Search for the cell housing the specified text and yield its [X, Y] center coordinate. 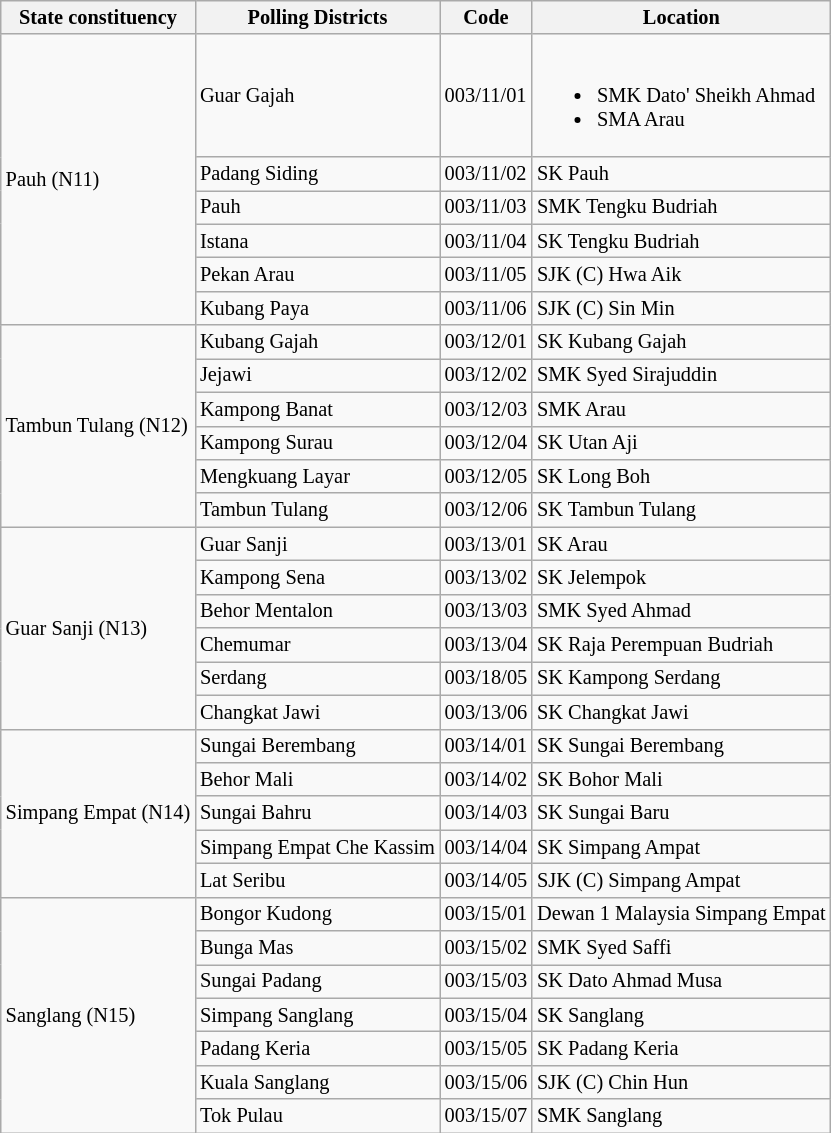
Kampong Sena [318, 577]
SK Tengku Budriah [681, 241]
SK Sanglang [681, 1015]
Mengkuang Layar [318, 476]
SK Sungai Baru [681, 813]
SMK Sanglang [681, 1116]
Polling Districts [318, 17]
Serdang [318, 678]
003/12/05 [486, 476]
Kampong Surau [318, 443]
SMK Arau [681, 409]
003/13/01 [486, 544]
Guar Sanji (N13) [98, 628]
Sungai Bahru [318, 813]
Tambun Tulang (N12) [98, 426]
003/12/04 [486, 443]
SK Pauh [681, 173]
Code [486, 17]
003/15/04 [486, 1015]
Kubang Paya [318, 308]
Behor Mentalon [318, 611]
SK Padang Keria [681, 1049]
Bongor Kudong [318, 914]
SK Kubang Gajah [681, 342]
003/14/02 [486, 779]
SK Sungai Berembang [681, 746]
003/14/01 [486, 746]
003/13/02 [486, 577]
SK Utan Aji [681, 443]
003/12/02 [486, 375]
SJK (C) Chin Hun [681, 1082]
SK Bohor Mali [681, 779]
003/12/01 [486, 342]
SK Jelempok [681, 577]
Dewan 1 Malaysia Simpang Empat [681, 914]
003/12/06 [486, 510]
SMK Tengku Budriah [681, 207]
SMK Dato' Sheikh AhmadSMA Arau [681, 95]
Sungai Berembang [318, 746]
003/13/04 [486, 645]
Sanglang (N15) [98, 1015]
003/12/03 [486, 409]
Pauh (N11) [98, 180]
SK Tambun Tulang [681, 510]
Kuala Sanglang [318, 1082]
State constituency [98, 17]
Kubang Gajah [318, 342]
Kampong Banat [318, 409]
Guar Sanji [318, 544]
Padang Keria [318, 1049]
003/11/02 [486, 173]
Sungai Padang [318, 981]
Simpang Sanglang [318, 1015]
Pekan Arau [318, 274]
Tok Pulau [318, 1116]
003/14/03 [486, 813]
Simpang Empat (N14) [98, 813]
003/13/03 [486, 611]
Padang Siding [318, 173]
003/11/06 [486, 308]
SK Kampong Serdang [681, 678]
SK Simpang Ampat [681, 847]
SK Raja Perempuan Budriah [681, 645]
SMK Syed Ahmad [681, 611]
Pauh [318, 207]
SK Changkat Jawi [681, 712]
003/11/05 [486, 274]
Bunga Mas [318, 948]
003/14/05 [486, 880]
Guar Gajah [318, 95]
003/15/07 [486, 1116]
SMK Syed Sirajuddin [681, 375]
003/11/01 [486, 95]
003/15/03 [486, 981]
Changkat Jawi [318, 712]
Behor Mali [318, 779]
003/13/06 [486, 712]
Location [681, 17]
003/15/06 [486, 1082]
003/18/05 [486, 678]
003/15/02 [486, 948]
003/11/03 [486, 207]
Chemumar [318, 645]
Simpang Empat Che Kassim [318, 847]
003/14/04 [486, 847]
003/11/04 [486, 241]
SJK (C) Simpang Ampat [681, 880]
Lat Seribu [318, 880]
003/15/05 [486, 1049]
003/15/01 [486, 914]
SK Long Boh [681, 476]
SJK (C) Hwa Aik [681, 274]
SK Dato Ahmad Musa [681, 981]
SJK (C) Sin Min [681, 308]
SMK Syed Saffi [681, 948]
SK Arau [681, 544]
Tambun Tulang [318, 510]
Jejawi [318, 375]
Istana [318, 241]
